For the text-containing cell, return its midpoint in [X, Y] coordinate format. 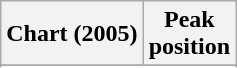
Peakposition [189, 34]
Chart (2005) [72, 34]
